Scan for the cell matching the given text and deliver its (x, y) coordinate at center. 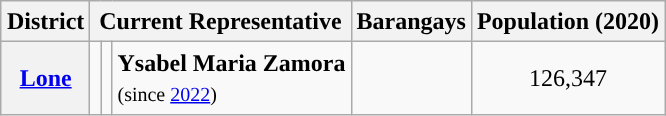
Barangays (411, 22)
District (45, 22)
Lone (45, 78)
Population (2020) (568, 22)
126,347 (568, 78)
Current Representative (220, 22)
Ysabel Maria Zamora(since 2022) (232, 78)
